Detect which cell encompasses the target text, then output its (x, y) center coordinate. 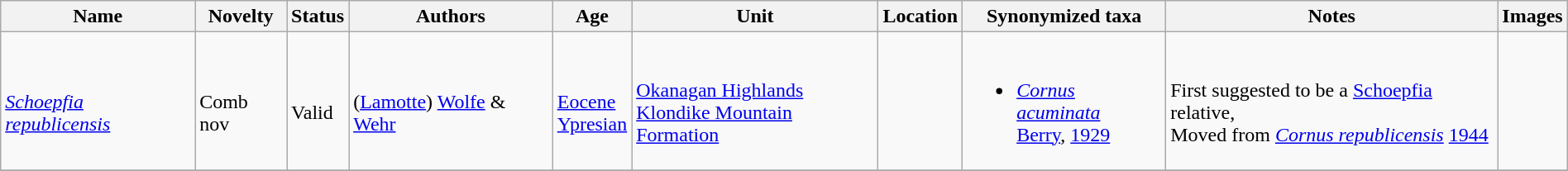
Novelty (241, 17)
Okanagan HighlandsKlondike Mountain Formation (755, 101)
EoceneYpresian (592, 101)
Notes (1331, 17)
Name (98, 17)
Age (592, 17)
Synonymized taxa (1064, 17)
Authors (452, 17)
Cornus acuminata Berry, 1929 (1064, 101)
Comb nov (241, 101)
Valid (318, 101)
Schoepfia republicensis (98, 101)
First suggested to be a Schoepfia relative, Moved from Cornus republicensis 1944 (1331, 101)
Status (318, 17)
Unit (755, 17)
Images (1532, 17)
(Lamotte) Wolfe & Wehr (452, 101)
Location (920, 17)
